Pinpoint the cell where the given text exists, returning its [x, y] midpoint coordinate. 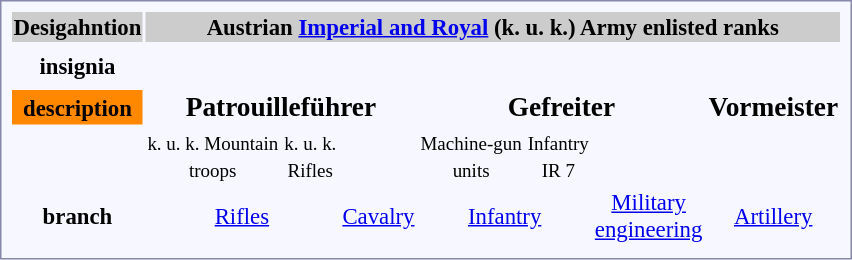
Desigahntion [78, 27]
Infantry [504, 216]
Cavalry [378, 216]
branch [78, 216]
Rifles [242, 216]
Gefreiter [562, 107]
description [78, 107]
Austrian Imperial and Royal (k. u. k.) Army enlisted ranks [493, 27]
insignia [78, 66]
k. u. k. Mountaintroops [213, 156]
InfantryIR 7 [558, 156]
Patrouilleführer [281, 107]
k. u. k.Rifles [310, 156]
Artillery [774, 216]
Vormeister [774, 107]
Machine-gununits [471, 156]
Militaryengineering [648, 216]
